Return the (X, Y) coordinate for the center point of the cell that contains the specified text.  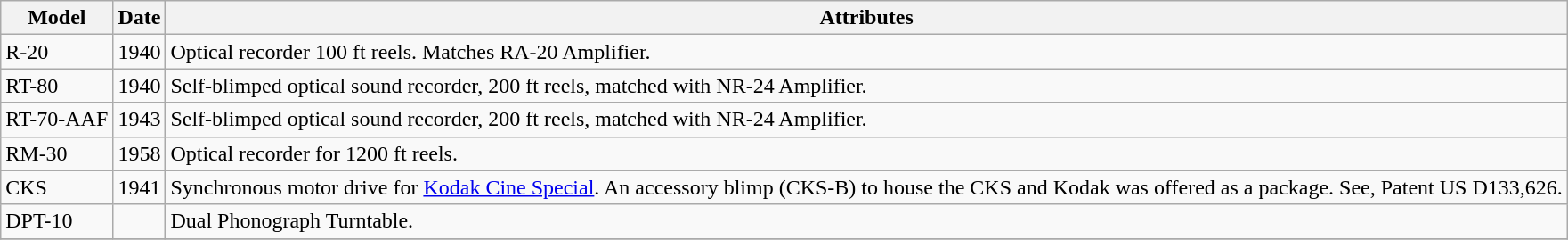
RT-80 (57, 86)
Attributes (866, 18)
Optical recorder for 1200 ft reels. (866, 153)
DPT-10 (57, 221)
RT-70-AAF (57, 120)
Optical recorder 100 ft reels. Matches RA-20 Amplifier. (866, 52)
R-20 (57, 52)
1943 (139, 120)
CKS (57, 187)
Dual Phonograph Turntable. (866, 221)
Date (139, 18)
1958 (139, 153)
RM-30 (57, 153)
1941 (139, 187)
Model (57, 18)
